Identify which cell holds the provided text, then report its (X, Y) central coordinate. 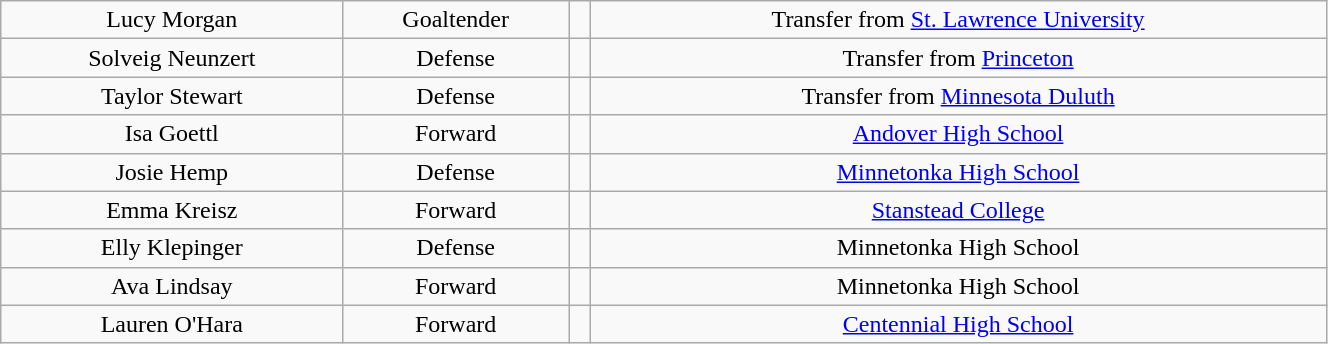
Josie Hemp (172, 172)
Transfer from Minnesota Duluth (958, 96)
Andover High School (958, 134)
Goaltender (456, 20)
Stanstead College (958, 210)
Transfer from St. Lawrence University (958, 20)
Taylor Stewart (172, 96)
Isa Goettl (172, 134)
Centennial High School (958, 324)
Ava Lindsay (172, 286)
Lauren O'Hara (172, 324)
Solveig Neunzert (172, 58)
Lucy Morgan (172, 20)
Elly Klepinger (172, 248)
Transfer from Princeton (958, 58)
Emma Kreisz (172, 210)
